Locate the cell with the specified text and output its (X, Y) center coordinate. 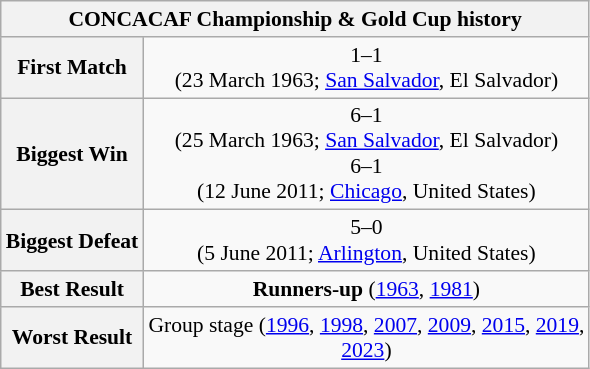
1–1 (23 March 1963; San Salvador, El Salvador) (366, 68)
Group stage (1996, 1998, 2007, 2009, 2015, 2019,2023) (366, 338)
Worst Result (72, 338)
Biggest Win (72, 154)
Biggest Defeat (72, 240)
CONCACAF Championship & Gold Cup history (296, 19)
First Match (72, 68)
6–1 (25 March 1963; San Salvador, El Salvador) 6–1 (12 June 2011; Chicago, United States) (366, 154)
Best Result (72, 289)
5–0 (5 June 2011; Arlington, United States) (366, 240)
Runners-up (1963, 1981) (366, 289)
